Determine the (X, Y) coordinate at the center of the cell enclosing the given text.  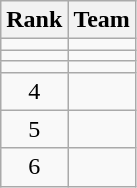
Team (102, 20)
4 (34, 91)
5 (34, 129)
6 (34, 167)
Rank (34, 20)
